Return [x, y] of the center of cell containing provided text 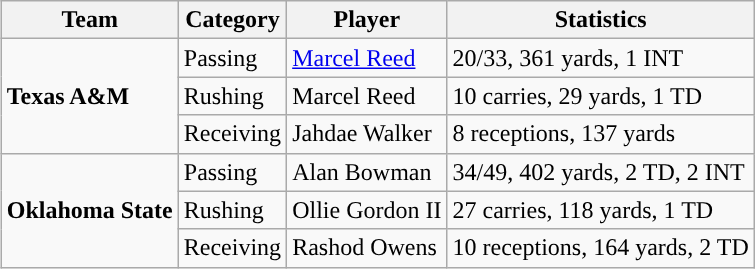
20/33, 361 yards, 1 INT [600, 58]
Statistics [600, 20]
Oklahoma State [90, 210]
Jahdae Walker [367, 134]
8 receptions, 137 yards [600, 134]
27 carries, 118 yards, 1 TD [600, 210]
10 carries, 29 yards, 1 TD [600, 96]
Alan Bowman [367, 172]
Rashod Owens [367, 248]
Category [232, 20]
Ollie Gordon II [367, 210]
Player [367, 20]
34/49, 402 yards, 2 TD, 2 INT [600, 172]
10 receptions, 164 yards, 2 TD [600, 248]
Team [90, 20]
Texas A&M [90, 96]
